From the cell containing the given text, extract its center point as [x, y] coordinate. 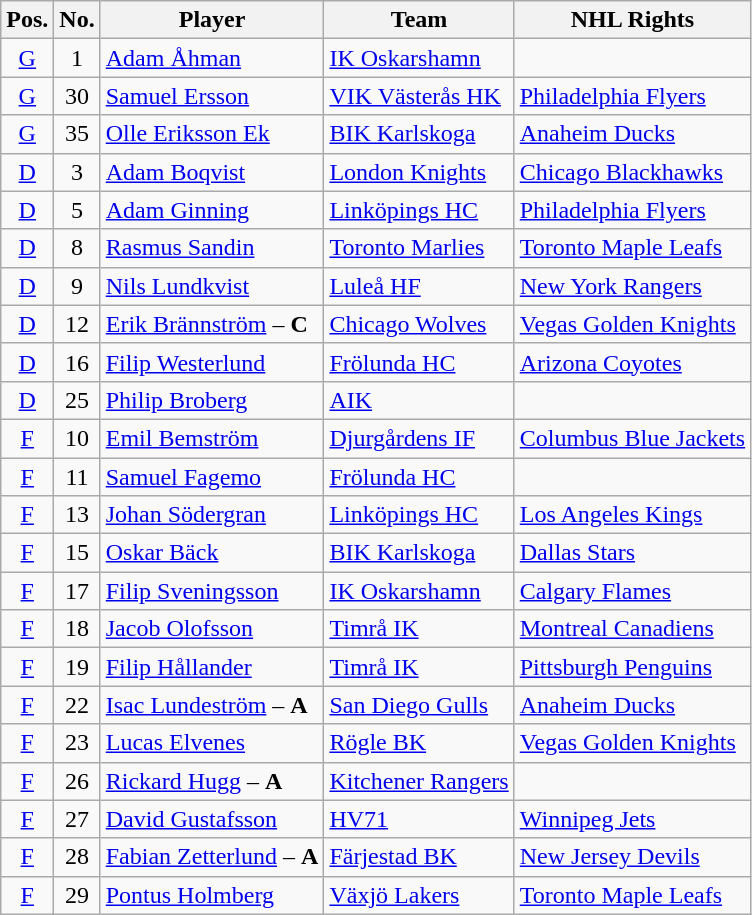
1 [77, 58]
Philip Broberg [212, 400]
25 [77, 400]
Arizona Coyotes [632, 362]
Winnipeg Jets [632, 819]
26 [77, 781]
Team [419, 20]
17 [77, 591]
9 [77, 286]
David Gustafsson [212, 819]
Los Angeles Kings [632, 515]
Chicago Blackhawks [632, 172]
16 [77, 362]
Rasmus Sandin [212, 248]
Player [212, 20]
Luleå HF [419, 286]
19 [77, 667]
Jacob Olofsson [212, 629]
29 [77, 895]
Emil Bemström [212, 438]
10 [77, 438]
3 [77, 172]
Nils Lundkvist [212, 286]
VIK Västerås HK [419, 96]
Pos. [28, 20]
Samuel Ersson [212, 96]
11 [77, 477]
30 [77, 96]
New York Rangers [632, 286]
Adam Åhman [212, 58]
Johan Södergran [212, 515]
Olle Eriksson Ek [212, 134]
Toronto Marlies [419, 248]
London Knights [419, 172]
Pontus Holmberg [212, 895]
5 [77, 210]
Filip Hållander [212, 667]
NHL Rights [632, 20]
Rögle BK [419, 743]
15 [77, 553]
Dallas Stars [632, 553]
Montreal Canadiens [632, 629]
Erik Brännström – C [212, 324]
Kitchener Rangers [419, 781]
Färjestad BK [419, 857]
12 [77, 324]
Samuel Fagemo [212, 477]
Isac Lundeström – A [212, 705]
AIK [419, 400]
San Diego Gulls [419, 705]
No. [77, 20]
New Jersey Devils [632, 857]
Adam Ginning [212, 210]
Columbus Blue Jackets [632, 438]
13 [77, 515]
Calgary Flames [632, 591]
Lucas Elvenes [212, 743]
Adam Boqvist [212, 172]
22 [77, 705]
Rickard Hugg – A [212, 781]
8 [77, 248]
Chicago Wolves [419, 324]
Växjö Lakers [419, 895]
27 [77, 819]
18 [77, 629]
Oskar Bäck [212, 553]
Fabian Zetterlund – A [212, 857]
Filip Sveningsson [212, 591]
Djurgårdens IF [419, 438]
Filip Westerlund [212, 362]
28 [77, 857]
23 [77, 743]
Pittsburgh Penguins [632, 667]
35 [77, 134]
HV71 [419, 819]
